Provide the (x, y) coordinate of the cell's center where the given text is located.  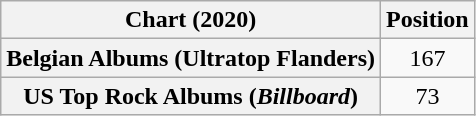
US Top Rock Albums (Billboard) (191, 96)
Position (428, 20)
Belgian Albums (Ultratop Flanders) (191, 58)
73 (428, 96)
167 (428, 58)
Chart (2020) (191, 20)
